For the text-containing cell, return its midpoint in [X, Y] coordinate format. 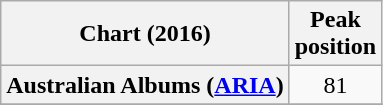
Peak position [335, 34]
81 [335, 85]
Australian Albums (ARIA) [145, 85]
Chart (2016) [145, 34]
